Output the (X, Y) coordinate of the center of the cell containing the given text.  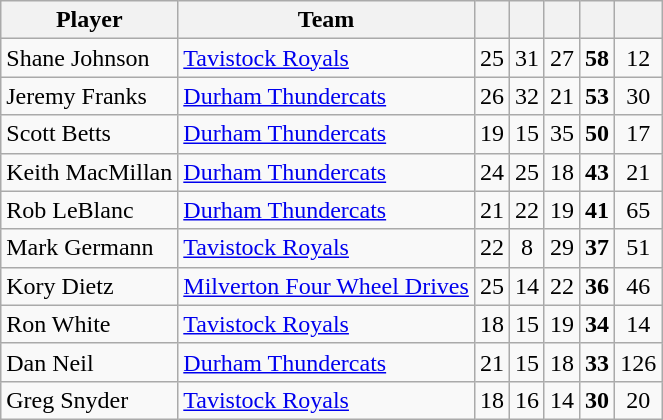
46 (638, 286)
27 (562, 58)
Jeremy Franks (90, 96)
12 (638, 58)
35 (562, 134)
31 (526, 58)
Team (326, 20)
Scott Betts (90, 134)
50 (598, 134)
33 (598, 362)
Kory Dietz (90, 286)
Keith MacMillan (90, 172)
Mark Germann (90, 248)
24 (492, 172)
Ron White (90, 324)
58 (598, 58)
Dan Neil (90, 362)
43 (598, 172)
29 (562, 248)
20 (638, 400)
51 (638, 248)
36 (598, 286)
Shane Johnson (90, 58)
32 (526, 96)
65 (638, 210)
16 (526, 400)
Rob LeBlanc (90, 210)
41 (598, 210)
126 (638, 362)
34 (598, 324)
Milverton Four Wheel Drives (326, 286)
8 (526, 248)
53 (598, 96)
Player (90, 20)
Greg Snyder (90, 400)
37 (598, 248)
26 (492, 96)
17 (638, 134)
